For the text-containing cell, return its midpoint in (x, y) coordinate format. 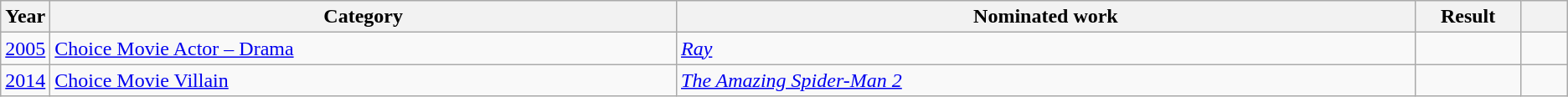
2005 (25, 48)
Ray (1046, 48)
Result (1467, 17)
Choice Movie Villain (364, 80)
Category (364, 17)
Nominated work (1046, 17)
Choice Movie Actor – Drama (364, 48)
The Amazing Spider-Man 2 (1046, 80)
2014 (25, 80)
Year (25, 17)
